Extract the (x, y) coordinate from the center of the cell holding the provided text.  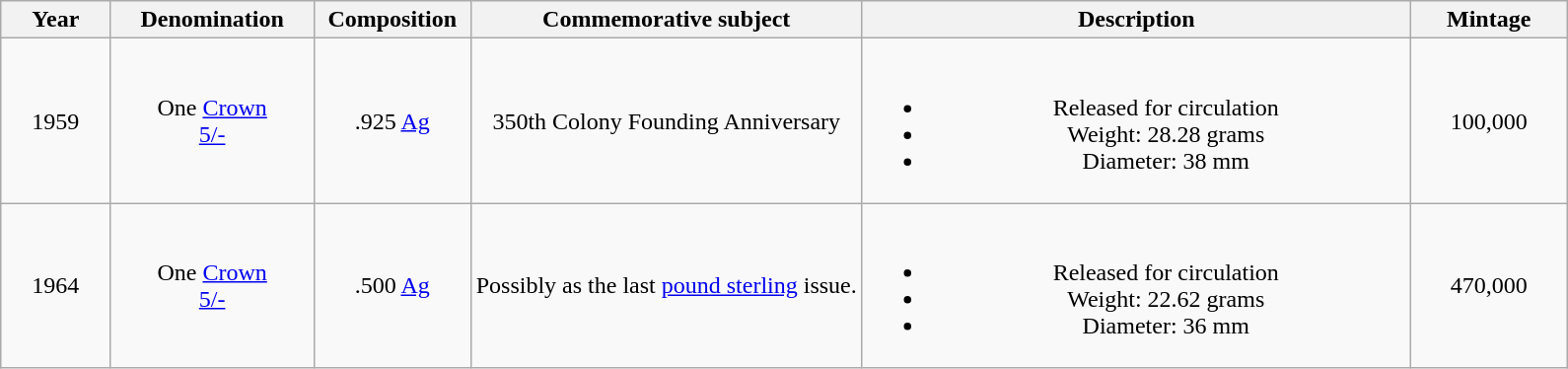
Description (1136, 20)
Released for circulationWeight: 28.28 gramsDiameter: 38 mm (1136, 120)
1959 (55, 120)
Released for circulationWeight: 22.62 gramsDiameter: 36 mm (1136, 286)
.500 Ag (392, 286)
Commemorative subject (667, 20)
100,000 (1489, 120)
Denomination (212, 20)
Possibly as the last pound sterling issue. (667, 286)
350th Colony Founding Anniversary (667, 120)
Year (55, 20)
1964 (55, 286)
Mintage (1489, 20)
470,000 (1489, 286)
.925 Ag (392, 120)
Composition (392, 20)
